From the cell containing the given text, extract its center point as (x, y) coordinate. 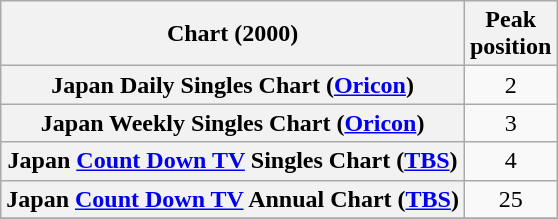
Chart (2000) (233, 34)
3 (510, 123)
Japan Daily Singles Chart (Oricon) (233, 85)
4 (510, 161)
25 (510, 199)
2 (510, 85)
Japan Weekly Singles Chart (Oricon) (233, 123)
Japan Count Down TV Annual Chart (TBS) (233, 199)
Japan Count Down TV Singles Chart (TBS) (233, 161)
Peakposition (510, 34)
